Output the [X, Y] coordinate of the center of the cell containing the given text.  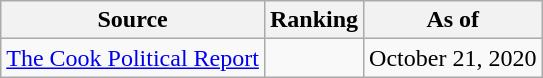
The Cook Political Report [133, 58]
October 21, 2020 [453, 58]
As of [453, 20]
Ranking [314, 20]
Source [133, 20]
